Find where the given text appears and provide that cell's center as [x, y] coordinate. 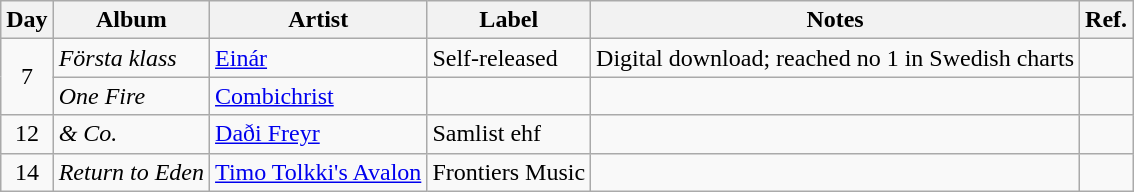
Album [131, 20]
Einár [318, 58]
7 [27, 77]
Day [27, 20]
Frontiers Music [509, 172]
Daði Freyr [318, 134]
Samlist ehf [509, 134]
Combichrist [318, 96]
Artist [318, 20]
One Fire [131, 96]
Första klass [131, 58]
Return to Eden [131, 172]
Label [509, 20]
Digital download; reached no 1 in Swedish charts [836, 58]
Notes [836, 20]
14 [27, 172]
12 [27, 134]
& Co. [131, 134]
Timo Tolkki's Avalon [318, 172]
Self-released [509, 58]
Ref. [1106, 20]
